Search for the cell housing the specified text and yield its (x, y) center coordinate. 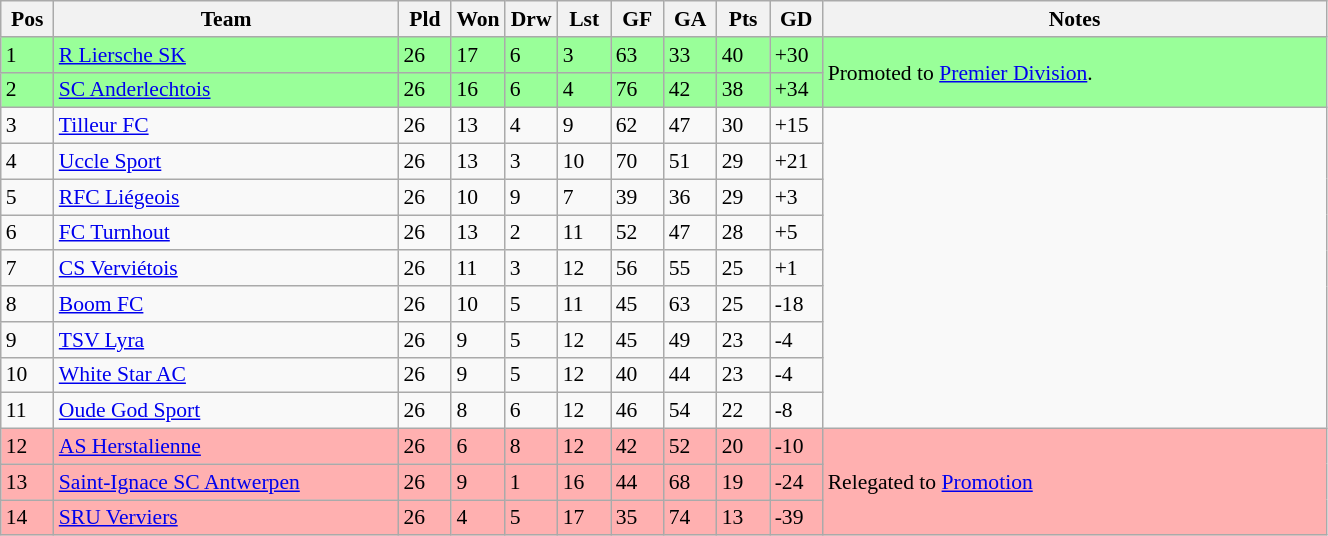
Pld (424, 19)
FC Turnhout (226, 233)
28 (744, 233)
Uccle Sport (226, 162)
AS Herstalienne (226, 447)
GA (690, 19)
-39 (796, 518)
Notes (1075, 19)
Won (478, 19)
+3 (796, 197)
+30 (796, 55)
36 (690, 197)
RFC Liégeois (226, 197)
56 (638, 269)
51 (690, 162)
74 (690, 518)
Lst (584, 19)
GF (638, 19)
-8 (796, 411)
39 (638, 197)
68 (690, 482)
Drw (532, 19)
-24 (796, 482)
Oude God Sport (226, 411)
SRU Verviers (226, 518)
70 (638, 162)
+21 (796, 162)
SC Anderlechtois (226, 90)
Relegated to Promotion (1075, 482)
Pos (28, 19)
Promoted to Premier Division. (1075, 72)
30 (744, 126)
Boom FC (226, 304)
46 (638, 411)
-18 (796, 304)
Pts (744, 19)
Team (226, 19)
35 (638, 518)
-10 (796, 447)
38 (744, 90)
CS Verviétois (226, 269)
49 (690, 340)
33 (690, 55)
19 (744, 482)
76 (638, 90)
20 (744, 447)
Tilleur FC (226, 126)
R Liersche SK (226, 55)
+15 (796, 126)
62 (638, 126)
55 (690, 269)
TSV Lyra (226, 340)
+1 (796, 269)
Saint-Ignace SC Antwerpen (226, 482)
GD (796, 19)
22 (744, 411)
+5 (796, 233)
54 (690, 411)
14 (28, 518)
+34 (796, 90)
White Star AC (226, 375)
